From the cell containing the given text, extract its center point as (X, Y) coordinate. 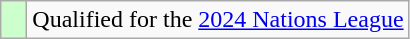
Qualified for the 2024 Nations League (218, 20)
